Output the [x, y] coordinate of the center of the cell containing the given text.  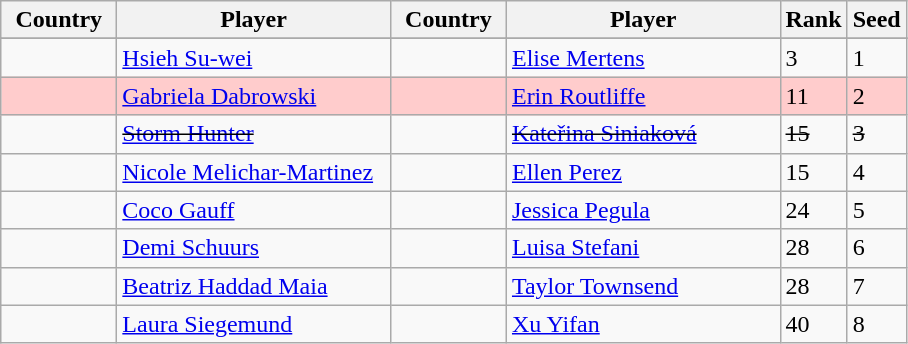
Jessica Pegula [643, 210]
2 [876, 96]
Luisa Stefani [643, 248]
Beatriz Haddad Maia [254, 286]
Storm Hunter [254, 134]
Seed [876, 20]
11 [814, 96]
Gabriela Dabrowski [254, 96]
Kateřina Siniaková [643, 134]
8 [876, 324]
Erin Routliffe [643, 96]
Demi Schuurs [254, 248]
5 [876, 210]
4 [876, 172]
Laura Siegemund [254, 324]
Xu Yifan [643, 324]
40 [814, 324]
Elise Mertens [643, 58]
Rank [814, 20]
Nicole Melichar-Martinez [254, 172]
1 [876, 58]
Coco Gauff [254, 210]
24 [814, 210]
Hsieh Su-wei [254, 58]
Taylor Townsend [643, 286]
6 [876, 248]
Ellen Perez [643, 172]
7 [876, 286]
